Return (x, y) of the center of cell containing provided text 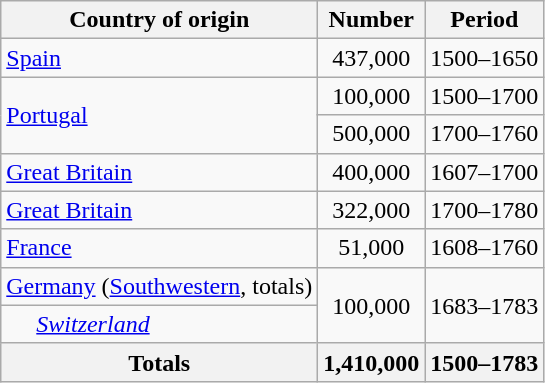
1700–1760 (484, 134)
1608–1760 (484, 248)
1700–1780 (484, 210)
Country of origin (160, 20)
France (160, 248)
1,410,000 (372, 362)
51,000 (372, 248)
Period (484, 20)
500,000 (372, 134)
Number (372, 20)
Switzerland (160, 324)
Germany (Southwestern, totals) (160, 286)
400,000 (372, 172)
Spain (160, 58)
1500–1700 (484, 96)
1683–1783 (484, 305)
1500–1650 (484, 58)
1607–1700 (484, 172)
Portugal (160, 115)
322,000 (372, 210)
1500–1783 (484, 362)
437,000 (372, 58)
Totals (160, 362)
